Return (X, Y) of the center of cell containing provided text 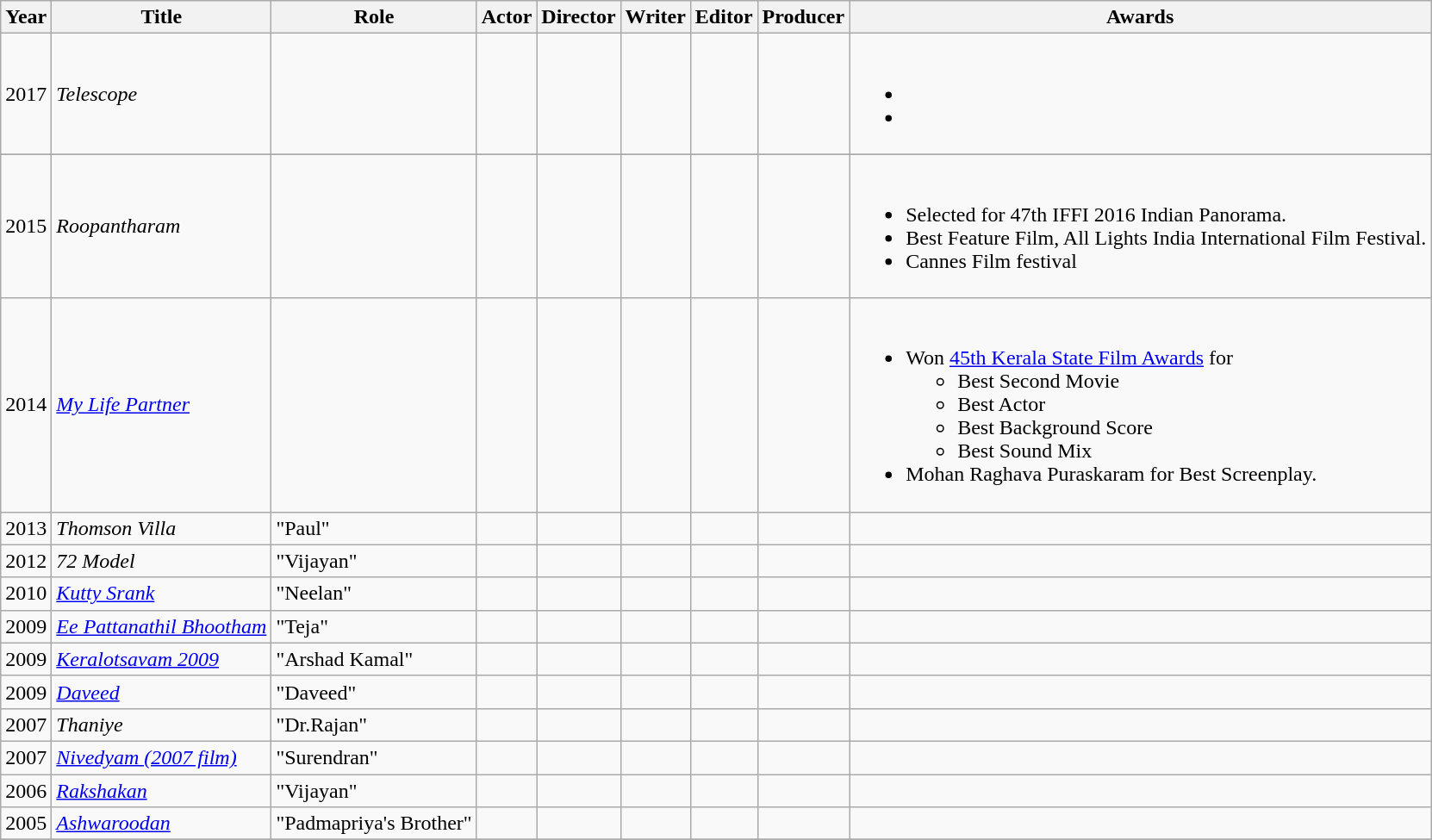
Role (374, 17)
Thomson Villa (162, 528)
2013 (26, 528)
Producer (803, 17)
"Neelan" (374, 594)
2012 (26, 561)
2014 (26, 405)
Roopantharam (162, 226)
2010 (26, 594)
Actor (507, 17)
Ashwaroodan (162, 824)
"Surendran" (374, 757)
Nivedyam (2007 film) (162, 757)
Rakshakan (162, 790)
"Paul" (374, 528)
Selected for 47th IFFI 2016 Indian Panorama.Best Feature Film, All Lights India International Film Festival.Cannes Film festival (1141, 226)
Daveed (162, 692)
Telescope (162, 94)
Year (26, 17)
2015 (26, 226)
2017 (26, 94)
Awards (1141, 17)
Thaniye (162, 725)
Ee Pattanathil Bhootham (162, 626)
"Dr.Rajan" (374, 725)
72 Model (162, 561)
"Arshad Kamal" (374, 659)
Title (162, 17)
Editor (724, 17)
Kutty Srank (162, 594)
2005 (26, 824)
"Teja" (374, 626)
"Padmapriya's Brother" (374, 824)
Won 45th Kerala State Film Awards forBest Second MovieBest ActorBest Background ScoreBest Sound MixMohan Raghava Puraskaram for Best Screenplay. (1141, 405)
Keralotsavam 2009 (162, 659)
"Daveed" (374, 692)
Writer (655, 17)
My Life Partner (162, 405)
2006 (26, 790)
Director (579, 17)
